Return the (x, y) coordinate for the center point of the cell that contains the specified text.  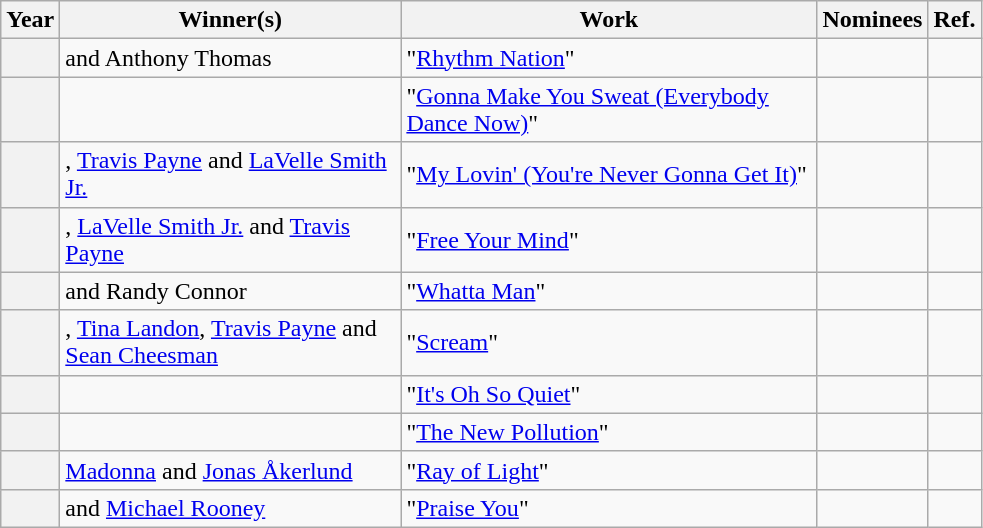
"Whatta Man" (609, 291)
"The New Pollution" (609, 432)
"Scream" (609, 342)
and Michael Rooney (230, 508)
"Free Your Mind" (609, 240)
Ref. (954, 20)
"Rhythm Nation" (609, 58)
Work (609, 20)
and Randy Connor (230, 291)
Madonna and Jonas Åkerlund (230, 470)
Year (30, 20)
Nominees (872, 20)
, LaVelle Smith Jr. and Travis Payne (230, 240)
"Praise You" (609, 508)
, Travis Payne and LaVelle Smith Jr. (230, 174)
"Gonna Make You Sweat (Everybody Dance Now)" (609, 110)
"Ray of Light" (609, 470)
and Anthony Thomas (230, 58)
Winner(s) (230, 20)
, Tina Landon, Travis Payne and Sean Cheesman (230, 342)
"It's Oh So Quiet" (609, 394)
"My Lovin' (You're Never Gonna Get It)" (609, 174)
